Detect which cell encompasses the target text, then output its (X, Y) center coordinate. 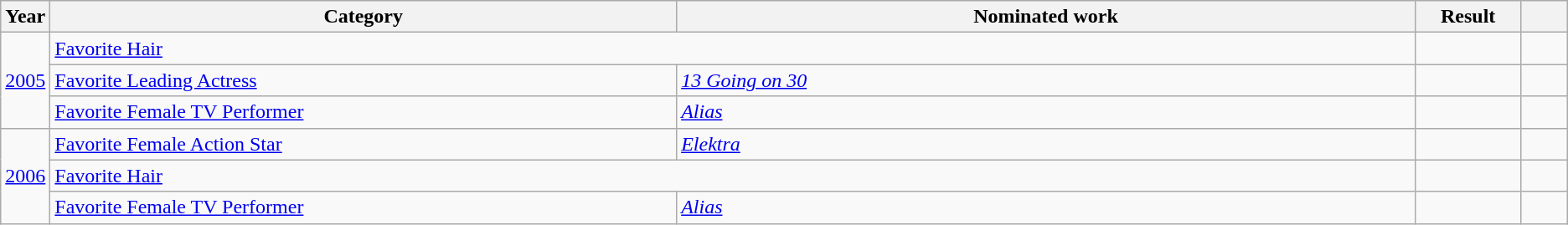
2005 (25, 80)
Category (364, 17)
13 Going on 30 (1046, 80)
Nominated work (1046, 17)
Elektra (1046, 144)
Year (25, 17)
Favorite Female Action Star (364, 144)
2006 (25, 176)
Favorite Leading Actress (364, 80)
Result (1467, 17)
